Identify which cell holds the provided text, then report its [x, y] central coordinate. 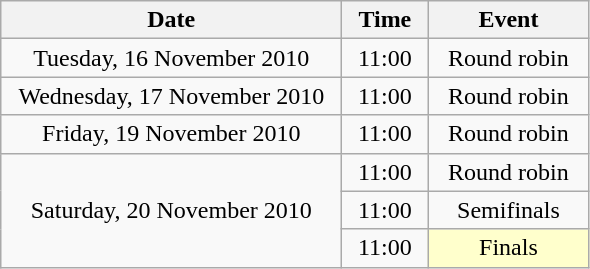
Date [172, 20]
Saturday, 20 November 2010 [172, 210]
Time [385, 20]
Friday, 19 November 2010 [172, 134]
Finals [508, 248]
Wednesday, 17 November 2010 [172, 96]
Event [508, 20]
Semifinals [508, 210]
Tuesday, 16 November 2010 [172, 58]
